Find where the given text appears and provide that cell's center as (x, y) coordinate. 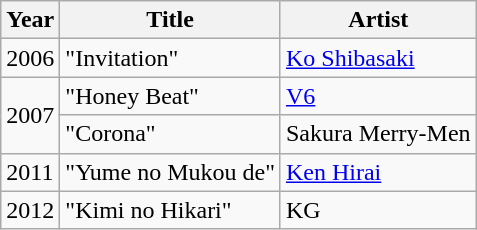
KG (378, 210)
"Kimi no Hikari" (170, 210)
Artist (378, 20)
2011 (30, 172)
2006 (30, 58)
Ko Shibasaki (378, 58)
V6 (378, 96)
2012 (30, 210)
2007 (30, 115)
"Honey Beat" (170, 96)
"Corona" (170, 134)
"Invitation" (170, 58)
Year (30, 20)
"Yume no Mukou de" (170, 172)
Title (170, 20)
Ken Hirai (378, 172)
Sakura Merry-Men (378, 134)
